Detect which cell encompasses the target text, then output its [x, y] center coordinate. 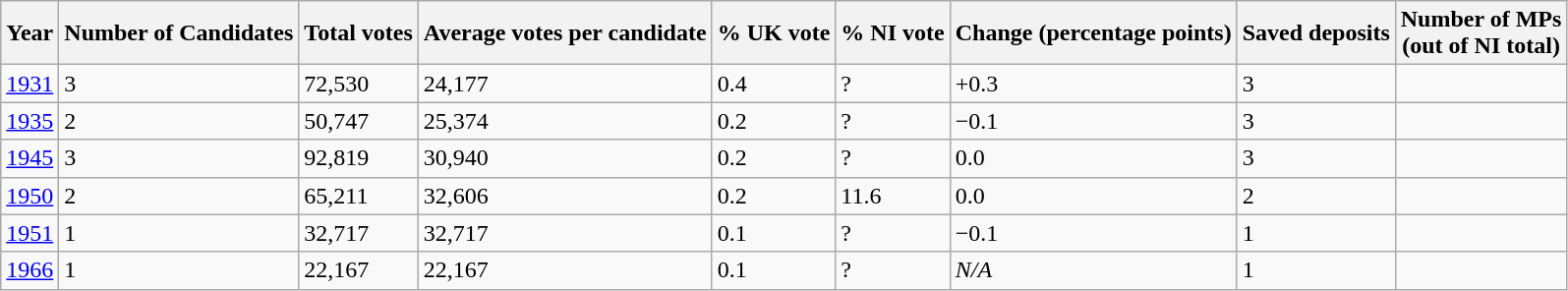
1950 [29, 196]
50,747 [359, 121]
32,606 [564, 196]
24,177 [564, 84]
1966 [29, 270]
% UK vote [774, 33]
1931 [29, 84]
% NI vote [893, 33]
N/A [1093, 270]
Total votes [359, 33]
Change (percentage points) [1093, 33]
1935 [29, 121]
1951 [29, 233]
Average votes per candidate [564, 33]
Number of MPs(out of NI total) [1481, 33]
11.6 [893, 196]
Number of Candidates [179, 33]
Saved deposits [1315, 33]
92,819 [359, 158]
72,530 [359, 84]
+0.3 [1093, 84]
0.4 [774, 84]
Year [29, 33]
65,211 [359, 196]
30,940 [564, 158]
1945 [29, 158]
25,374 [564, 121]
